Output the (x, y) coordinate of the center of the cell containing the given text.  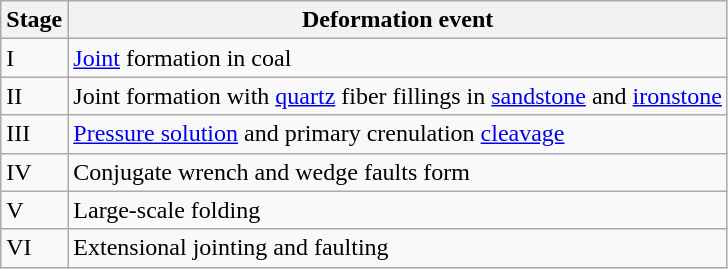
Large-scale folding (398, 210)
IV (34, 172)
Conjugate wrench and wedge faults form (398, 172)
VI (34, 248)
Extensional jointing and faulting (398, 248)
Deformation event (398, 20)
I (34, 58)
Pressure solution and primary crenulation cleavage (398, 134)
V (34, 210)
II (34, 96)
Stage (34, 20)
Joint formation with quartz fiber fillings in sandstone and ironstone (398, 96)
Joint formation in coal (398, 58)
III (34, 134)
